Extract the [x, y] coordinate from the center of the cell holding the provided text.  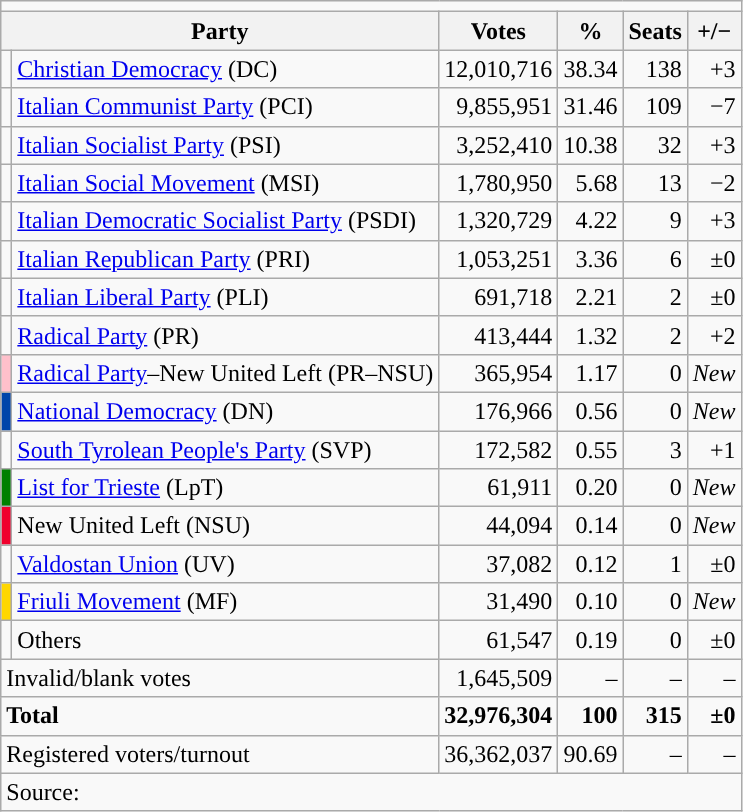
0.55 [590, 449]
315 [655, 716]
Source: [371, 792]
Christian Democracy (DC) [226, 69]
1,645,509 [498, 678]
1,053,251 [498, 259]
100 [590, 716]
Votes [498, 31]
10.38 [590, 145]
South Tyrolean People's Party (SVP) [226, 449]
1 [655, 564]
1.17 [590, 373]
Friuli Movement (MF) [226, 602]
Italian Socialist Party (PSI) [226, 145]
1,320,729 [498, 221]
Registered voters/turnout [220, 754]
691,718 [498, 297]
172,582 [498, 449]
365,954 [498, 373]
31.46 [590, 107]
Italian Republican Party (PRI) [226, 259]
−2 [714, 183]
Italian Communist Party (PCI) [226, 107]
3 [655, 449]
0.19 [590, 640]
176,966 [498, 411]
4.22 [590, 221]
38.34 [590, 69]
44,094 [498, 526]
1,780,950 [498, 183]
36,362,037 [498, 754]
1.32 [590, 335]
13 [655, 183]
Party [220, 31]
Others [226, 640]
Invalid/blank votes [220, 678]
12,010,716 [498, 69]
Radical Party–New United Left (PR–NSU) [226, 373]
2.21 [590, 297]
0.12 [590, 564]
+/− [714, 31]
Radical Party (PR) [226, 335]
9 [655, 221]
+2 [714, 335]
Total [220, 716]
9,855,951 [498, 107]
90.69 [590, 754]
32,976,304 [498, 716]
32 [655, 145]
3,252,410 [498, 145]
Seats [655, 31]
61,911 [498, 488]
109 [655, 107]
List for Trieste (LpT) [226, 488]
0.14 [590, 526]
413,444 [498, 335]
% [590, 31]
37,082 [498, 564]
138 [655, 69]
61,547 [498, 640]
Valdostan Union (UV) [226, 564]
0.10 [590, 602]
Italian Social Movement (MSI) [226, 183]
31,490 [498, 602]
0.20 [590, 488]
−7 [714, 107]
New United Left (NSU) [226, 526]
6 [655, 259]
Italian Democratic Socialist Party (PSDI) [226, 221]
3.36 [590, 259]
5.68 [590, 183]
National Democracy (DN) [226, 411]
+1 [714, 449]
Italian Liberal Party (PLI) [226, 297]
0.56 [590, 411]
